Identify which cell holds the provided text, then report its (x, y) central coordinate. 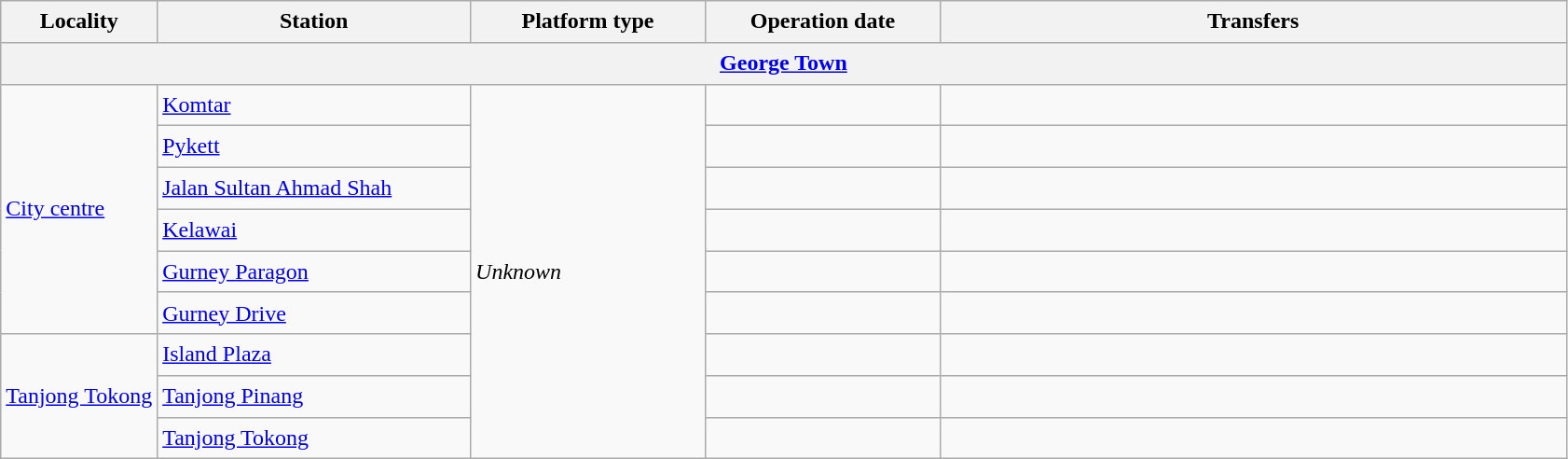
Komtar (314, 104)
City centre (79, 209)
Gurney Paragon (314, 272)
Jalan Sultan Ahmad Shah (314, 188)
Tanjong Pinang (314, 397)
Transfers (1253, 22)
Gurney Drive (314, 313)
Locality (79, 22)
Island Plaza (314, 355)
Station (314, 22)
Operation date (822, 22)
Pykett (314, 147)
Unknown (588, 271)
George Town (783, 63)
Kelawai (314, 229)
Platform type (588, 22)
